Find where the given text appears and provide that cell's center as (X, Y) coordinate. 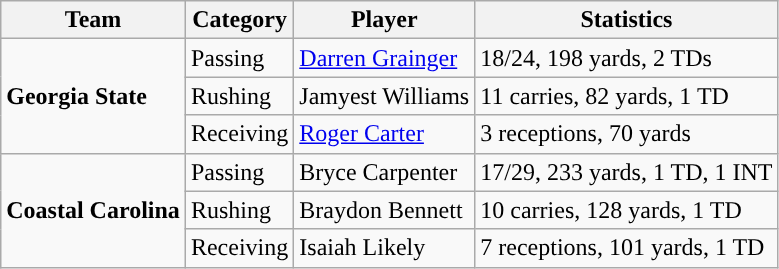
Player (384, 20)
17/29, 233 yards, 1 TD, 1 INT (626, 172)
Georgia State (94, 96)
Category (239, 20)
Roger Carter (384, 134)
7 receptions, 101 yards, 1 TD (626, 248)
Coastal Carolina (94, 210)
Statistics (626, 20)
Isaiah Likely (384, 248)
Jamyest Williams (384, 96)
Darren Grainger (384, 58)
Bryce Carpenter (384, 172)
3 receptions, 70 yards (626, 134)
10 carries, 128 yards, 1 TD (626, 210)
Team (94, 20)
Braydon Bennett (384, 210)
11 carries, 82 yards, 1 TD (626, 96)
18/24, 198 yards, 2 TDs (626, 58)
